Detect which cell encompasses the target text, then output its [x, y] center coordinate. 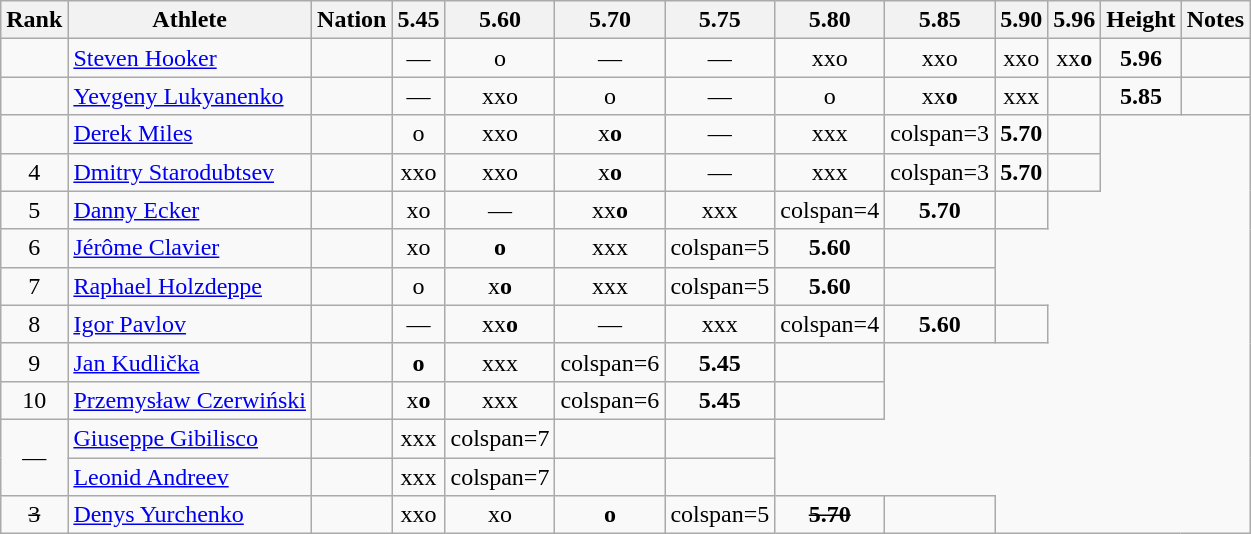
6 [34, 248]
8 [34, 324]
Rank [34, 20]
5.80 [830, 20]
4 [34, 172]
5.90 [1022, 20]
Jan Kudlička [190, 362]
Igor Pavlov [190, 324]
Nation [352, 20]
Dmitry Starodubtsev [190, 172]
Steven Hooker [190, 58]
Derek Miles [190, 134]
Notes [1215, 20]
5.75 [720, 20]
Jérôme Clavier [190, 248]
Giuseppe Gibilisco [190, 438]
5 [34, 210]
Athlete [190, 20]
9 [34, 362]
Height [1141, 20]
Denys Yurchenko [190, 515]
10 [34, 400]
Danny Ecker [190, 210]
7 [34, 286]
Raphael Holzdeppe [190, 286]
Leonid Andreev [190, 477]
Yevgeny Lukyanenko [190, 96]
3 [34, 515]
Przemysław Czerwiński [190, 400]
